Determine the [x, y] coordinate at the center of the cell enclosing the given text.  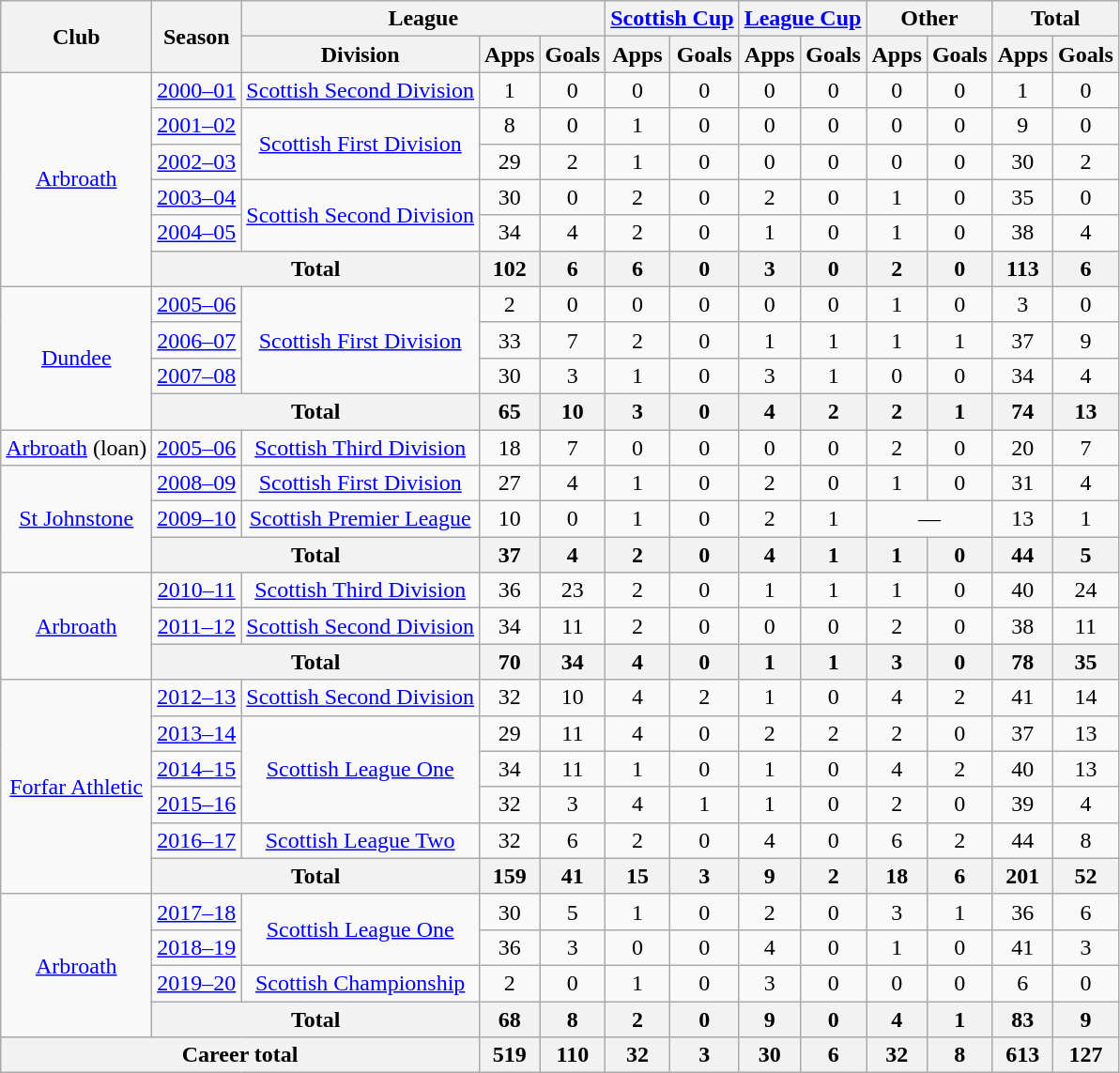
27 [510, 483]
110 [573, 1055]
39 [1022, 805]
78 [1022, 662]
Career total [240, 1055]
Scottish Premier League [361, 519]
2016–17 [197, 840]
14 [1086, 697]
2006–07 [197, 340]
2014–15 [197, 769]
519 [510, 1055]
Division [361, 54]
15 [637, 876]
— [929, 519]
2008–09 [197, 483]
127 [1086, 1055]
113 [1022, 268]
68 [510, 1019]
Club [77, 37]
2015–16 [197, 805]
2000–01 [197, 90]
2001–02 [197, 126]
31 [1022, 483]
Arbroath (loan) [77, 448]
65 [510, 411]
Dundee [77, 358]
2011–12 [197, 626]
2019–20 [197, 983]
League [423, 19]
83 [1022, 1019]
2018–19 [197, 947]
Scottish League Two [361, 840]
Scottish Championship [361, 983]
74 [1022, 411]
Other [929, 19]
20 [1022, 448]
2002–03 [197, 161]
52 [1086, 876]
League Cup [803, 19]
Forfar Athletic [77, 787]
2013–14 [197, 733]
St Johnstone [77, 519]
2017–18 [197, 912]
2010–11 [197, 590]
Season [197, 37]
613 [1022, 1055]
159 [510, 876]
2009–10 [197, 519]
23 [573, 590]
24 [1086, 590]
70 [510, 662]
2007–08 [197, 376]
201 [1022, 876]
2004–05 [197, 233]
2003–04 [197, 197]
33 [510, 340]
102 [510, 268]
2012–13 [197, 697]
Scottish Cup [672, 19]
